Return the [X, Y] coordinate for the center point of the cell that contains the specified text.  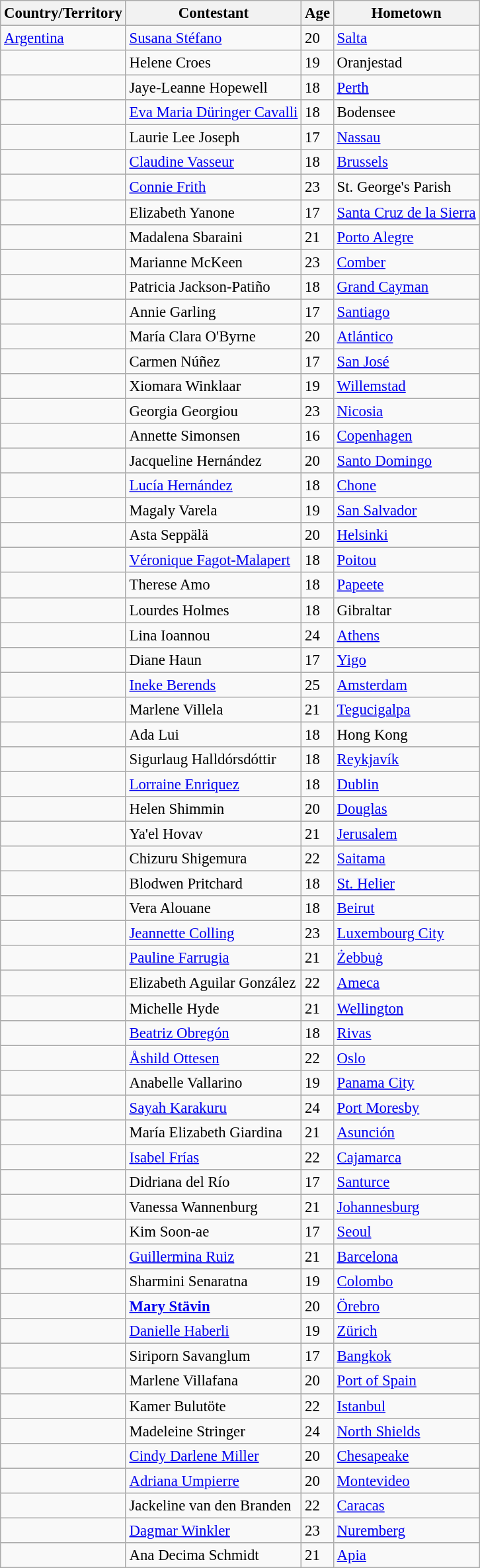
Lorraine Enriquez [214, 784]
Madalena Sbaraini [214, 237]
25 [317, 685]
Diane Haun [214, 660]
Anabelle Vallarino [214, 1082]
Panama City [406, 1082]
Ana Decima Schmidt [214, 1555]
Chesapeake [406, 1456]
Véronique Fagot-Malapert [214, 560]
Elizabeth Yanone [214, 212]
Nuremberg [406, 1530]
Vanessa Wannenburg [214, 1207]
Jackeline van den Branden [214, 1506]
Argentina [63, 38]
Hong Kong [406, 734]
Willemstad [406, 386]
St. Helier [406, 884]
Jerusalem [406, 834]
Athens [406, 635]
Eva Maria Düringer Cavalli [214, 112]
Helene Croes [214, 63]
Therese Amo [214, 586]
Åshild Ottesen [214, 1058]
Vera Alouane [214, 908]
Douglas [406, 809]
Michelle Hyde [214, 1008]
Age [317, 13]
Dublin [406, 784]
Bangkok [406, 1356]
Lina Ioannou [214, 635]
San José [406, 361]
Elizabeth Aguilar González [214, 983]
Hometown [406, 13]
Copenhagen [406, 436]
Pauline Farrugia [214, 959]
Guillermina Ruiz [214, 1257]
Gibraltar [406, 610]
Annie Garling [214, 312]
Papeete [406, 586]
Ineke Berends [214, 685]
Santa Cruz de la Sierra [406, 212]
Oslo [406, 1058]
Grand Cayman [406, 286]
St. George's Parish [406, 187]
Santurce [406, 1182]
Marlene Villela [214, 710]
Perth [406, 88]
Saitama [406, 859]
Cindy Darlene Miller [214, 1456]
Beirut [406, 908]
Port Moresby [406, 1108]
Oranjestad [406, 63]
Apia [406, 1555]
Ada Lui [214, 734]
Ameca [406, 983]
Adriana Umpierre [214, 1481]
Seoul [406, 1232]
Marlene Villafana [214, 1381]
Sigurlaug Halldórsdóttir [214, 760]
Port of Spain [406, 1381]
Montevideo [406, 1481]
Nassau [406, 138]
Nicosia [406, 411]
Marianne McKeen [214, 262]
Sharmini Senaratna [214, 1282]
Comber [406, 262]
Yigo [406, 660]
Dagmar Winkler [214, 1530]
María Elizabeth Giardina [214, 1133]
Zürich [406, 1331]
16 [317, 436]
Rivas [406, 1033]
Beatriz Obregón [214, 1033]
Santo Domingo [406, 461]
Santiago [406, 312]
Istanbul [406, 1406]
Claudine Vasseur [214, 162]
Reykjavík [406, 760]
Annette Simonsen [214, 436]
Country/Territory [63, 13]
Mary Stävin [214, 1307]
Laurie Lee Joseph [214, 138]
Jacqueline Hernández [214, 461]
San Salvador [406, 511]
Chizuru Shigemura [214, 859]
María Clara O'Byrne [214, 337]
Susana Stéfano [214, 38]
Chone [406, 486]
Siriporn Savanglum [214, 1356]
Kim Soon-ae [214, 1232]
Georgia Georgiou [214, 411]
Porto Alegre [406, 237]
Jaye-Leanne Hopewell [214, 88]
Connie Frith [214, 187]
Helen Shimmin [214, 809]
Asunción [406, 1133]
Brussels [406, 162]
Colombo [406, 1282]
Barcelona [406, 1257]
Carmen Núñez [214, 361]
Caracas [406, 1506]
Salta [406, 38]
Poitou [406, 560]
Luxembourg City [406, 934]
Blodwen Pritchard [214, 884]
Sayah Karakuru [214, 1108]
North Shields [406, 1431]
Xiomara Winklaar [214, 386]
Ya'el Hovav [214, 834]
Jeannette Colling [214, 934]
Lucía Hernández [214, 486]
Madeleine Stringer [214, 1431]
Patricia Jackson-Patiño [214, 286]
Cajamarca [406, 1157]
Johannesburg [406, 1207]
Atlántico [406, 337]
Isabel Frías [214, 1157]
Helsinki [406, 535]
Asta Seppälä [214, 535]
Kamer Bulutöte [214, 1406]
Lourdes Holmes [214, 610]
Wellington [406, 1008]
Amsterdam [406, 685]
Żebbuġ [406, 959]
Tegucigalpa [406, 710]
Bodensee [406, 112]
Magaly Varela [214, 511]
Contestant [214, 13]
Didriana del Río [214, 1182]
Örebro [406, 1307]
Danielle Haberli [214, 1331]
